Pinpoint the cell where the given text exists, returning its (X, Y) midpoint coordinate. 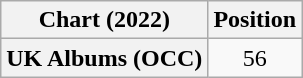
Chart (2022) (104, 20)
UK Albums (OCC) (104, 58)
56 (255, 58)
Position (255, 20)
